Search for the cell housing the specified text and yield its [X, Y] center coordinate. 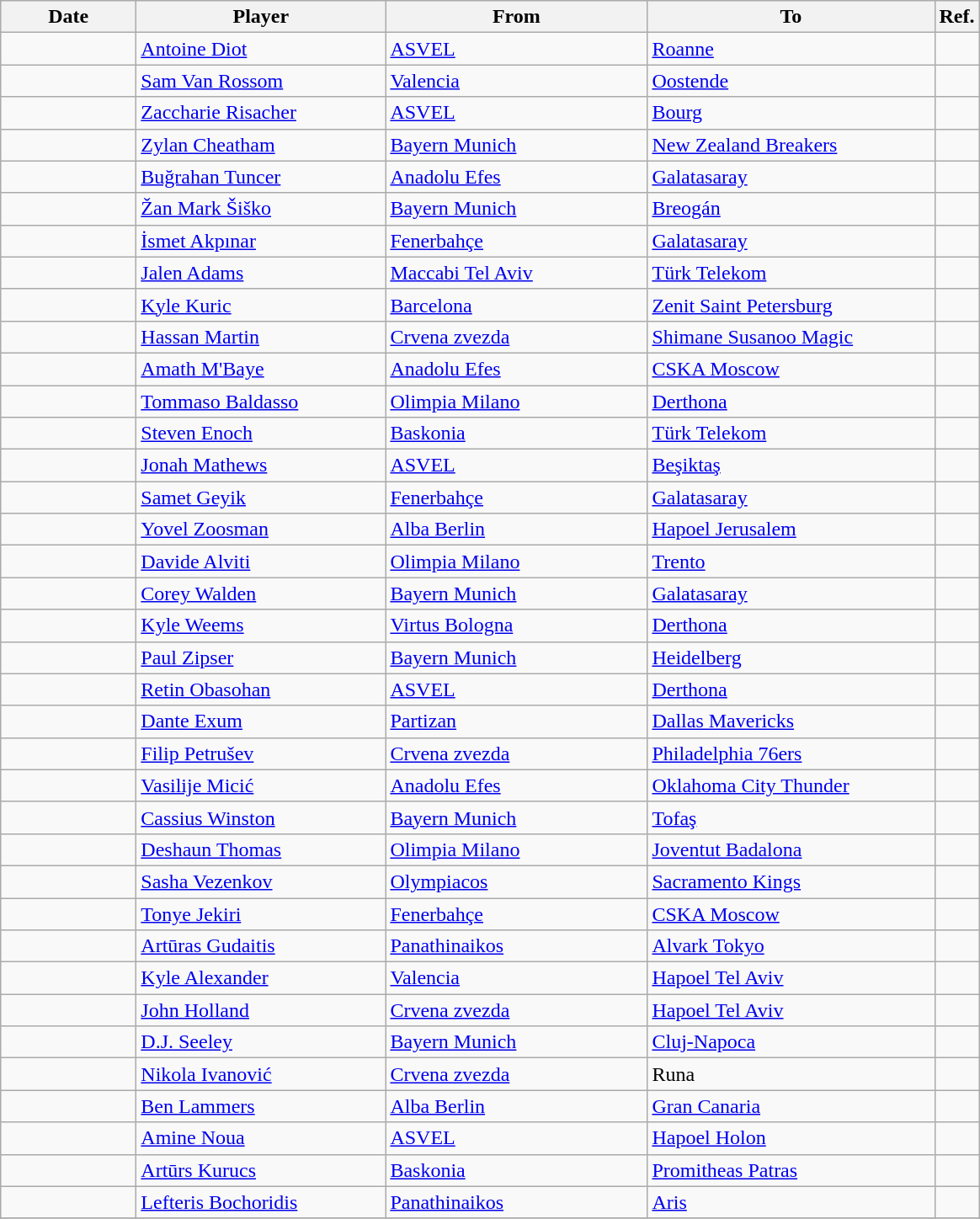
Amath M'Baye [261, 369]
Sam Van Rossom [261, 81]
Promitheas Patras [791, 1170]
Deshaun Thomas [261, 849]
Partizan [517, 721]
Žan Mark Šiško [261, 209]
İsmet Akpınar [261, 241]
Hapoel Jerusalem [791, 530]
Hapoel Holon [791, 1138]
Jonah Mathews [261, 466]
Artūrs Kurucs [261, 1170]
Amine Noua [261, 1138]
Samet Geyik [261, 498]
Alvark Tokyo [791, 946]
Date [69, 17]
Zylan Cheatham [261, 145]
John Holland [261, 1010]
Maccabi Tel Aviv [517, 273]
Cluj-Napoca [791, 1042]
Vasilije Micić [261, 785]
Breogán [791, 209]
Corey Walden [261, 594]
Gran Canaria [791, 1106]
Bourg [791, 113]
Shimane Susanoo Magic [791, 337]
Hassan Martin [261, 337]
Kyle Kuric [261, 305]
Oostende [791, 81]
Roanne [791, 49]
Sasha Vezenkov [261, 881]
Steven Enoch [261, 434]
Tofaş [791, 817]
Barcelona [517, 305]
Lefteris Bochoridis [261, 1202]
To [791, 17]
Dallas Mavericks [791, 721]
Zaccharie Risacher [261, 113]
Dante Exum [261, 721]
Kyle Weems [261, 625]
Retin Obasohan [261, 689]
Olympiacos [517, 881]
From [517, 17]
Ref. [956, 17]
Sacramento Kings [791, 881]
D.J. Seeley [261, 1042]
Joventut Badalona [791, 849]
Virtus Bologna [517, 625]
Aris [791, 1202]
Oklahoma City Thunder [791, 785]
Antoine Diot [261, 49]
Nikola Ivanović [261, 1074]
Player [261, 17]
Artūras Gudaitis [261, 946]
Tommaso Baldasso [261, 402]
Cassius Winston [261, 817]
Kyle Alexander [261, 978]
Ben Lammers [261, 1106]
Yovel Zoosman [261, 530]
Runa [791, 1074]
Tonye Jekiri [261, 913]
Filip Petrušev [261, 753]
Trento [791, 562]
Davide Alviti [261, 562]
Heidelberg [791, 657]
Paul Zipser [261, 657]
Buğrahan Tuncer [261, 177]
Philadelphia 76ers [791, 753]
Beşiktaş [791, 466]
Zenit Saint Petersburg [791, 305]
Jalen Adams [261, 273]
New Zealand Breakers [791, 145]
